Pinpoint the cell where the given text exists, returning its [X, Y] midpoint coordinate. 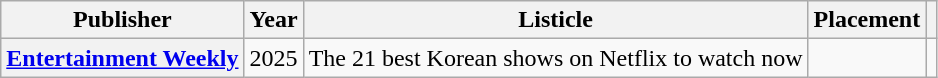
Entertainment Weekly [122, 58]
The 21 best Korean shows on Netflix to watch now [556, 58]
Year [274, 20]
2025 [274, 58]
Placement [867, 20]
Publisher [122, 20]
Listicle [556, 20]
